From the cell containing the given text, extract its center point as [x, y] coordinate. 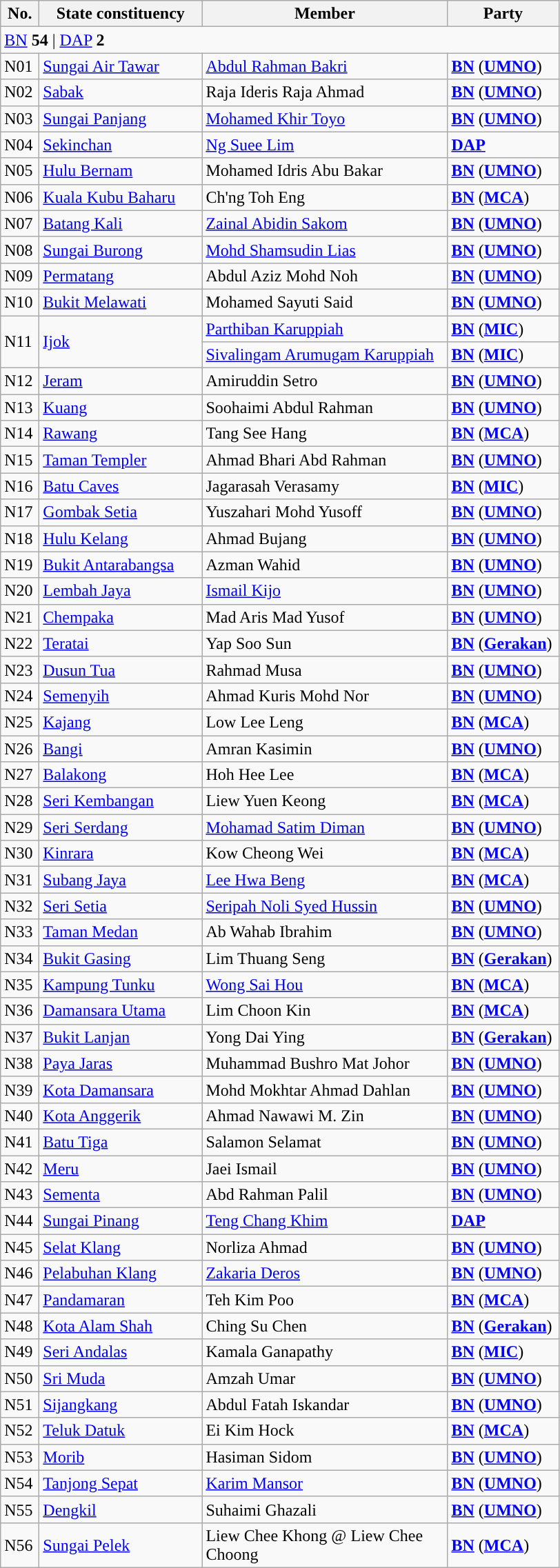
N19 [20, 565]
N11 [20, 342]
N06 [20, 197]
N55 [20, 1509]
N23 [20, 670]
Permatang [121, 276]
Tang See Hang [325, 434]
N38 [20, 1063]
Ahmad Nawawi M. Zin [325, 1116]
Ijok [121, 342]
Mohamad Satim Diman [325, 827]
Selat Klang [121, 1247]
Taman Medan [121, 932]
Ahmad Bhari Abd Rahman [325, 460]
Hulu Kelang [121, 539]
N33 [20, 932]
Mohd Shamsudin Lias [325, 250]
State constituency [121, 14]
N18 [20, 539]
Kinrara [121, 854]
BN 54 | DAP 2 [280, 40]
Raja Ideris Raja Ahmad [325, 92]
Mohamed Khir Toyo [325, 119]
Sungai Air Tawar [121, 66]
Sungai Pelek [121, 1545]
Lim Thuang Seng [325, 958]
Teratai [121, 643]
Parthiban Karuppiah [325, 329]
Kuala Kubu Baharu [121, 197]
Zainal Abidin Sakom [325, 223]
Kow Cheong Wei [325, 854]
Damansara Utama [121, 1011]
N20 [20, 591]
N39 [20, 1089]
Yuszahari Mohd Yusoff [325, 512]
Lim Choon Kin [325, 1011]
Teng Chang Khim [325, 1221]
Lee Hwa Beng [325, 880]
Ahmad Bujang [325, 539]
Teh Kim Poo [325, 1300]
Liew Yuen Keong [325, 801]
Seri Kembangan [121, 801]
Pandamaran [121, 1300]
Kota Alam Shah [121, 1326]
Abdul Aziz Mohd Noh [325, 276]
N35 [20, 985]
N48 [20, 1326]
Hoh Hee Lee [325, 775]
Abd Rahman Palil [325, 1195]
Sungai Panjang [121, 119]
Zakaria Deros [325, 1274]
Ahmad Kuris Mohd Nor [325, 696]
Seri Serdang [121, 827]
N46 [20, 1274]
N02 [20, 92]
Suhaimi Ghazali [325, 1509]
Salamon Selamat [325, 1142]
Bukit Melawati [121, 302]
N27 [20, 775]
N04 [20, 145]
Yong Dai Ying [325, 1037]
Amran Kasimin [325, 748]
Karim Mansor [325, 1483]
N03 [20, 119]
Hulu Bernam [121, 171]
N52 [20, 1431]
N53 [20, 1457]
N47 [20, 1300]
N22 [20, 643]
Norliza Ahmad [325, 1247]
Jagarasah Verasamy [325, 486]
N24 [20, 696]
N15 [20, 460]
Kuang [121, 408]
Member [325, 14]
Yap Soo Sun [325, 643]
Mohamed Sayuti Said [325, 302]
Batang Kali [121, 223]
Batu Tiga [121, 1142]
N16 [20, 486]
Balakong [121, 775]
Batu Caves [121, 486]
N07 [20, 223]
Party [503, 14]
Seri Setia [121, 906]
N29 [20, 827]
Amiruddin Setro [325, 381]
Kamala Ganapathy [325, 1352]
Ab Wahab Ibrahim [325, 932]
N40 [20, 1116]
N01 [20, 66]
Ching Su Chen [325, 1326]
N05 [20, 171]
Low Lee Leng [325, 722]
Ch'ng Toh Eng [325, 197]
No. [20, 14]
N49 [20, 1352]
Wong Sai Hou [325, 985]
Seripah Noli Syed Hussin [325, 906]
N08 [20, 250]
Sungai Burong [121, 250]
Sivalingam Arumugam Karuppiah [325, 355]
Mohamed Idris Abu Bakar [325, 171]
Ismail Kijo [325, 591]
Sekinchan [121, 145]
Bangi [121, 748]
N17 [20, 512]
N42 [20, 1169]
N43 [20, 1195]
Kota Damansara [121, 1089]
Mohd Mokhtar Ahmad Dahlan [325, 1089]
N34 [20, 958]
Abdul Fatah Iskandar [325, 1405]
N44 [20, 1221]
Ng Suee Lim [325, 145]
N25 [20, 722]
Sabak [121, 92]
N36 [20, 1011]
Subang Jaya [121, 880]
Teluk Datuk [121, 1431]
Abdul Rahman Bakri [325, 66]
N30 [20, 854]
Sementa [121, 1195]
Sri Muda [121, 1378]
N37 [20, 1037]
N26 [20, 748]
N14 [20, 434]
N41 [20, 1142]
Kota Anggerik [121, 1116]
Meru [121, 1169]
N12 [20, 381]
Lembah Jaya [121, 591]
Jaei Ismail [325, 1169]
Bukit Antarabangsa [121, 565]
Rawang [121, 434]
N09 [20, 276]
N31 [20, 880]
Liew Chee Khong @ Liew Chee Choong [325, 1545]
Soohaimi Abdul Rahman [325, 408]
Sijangkang [121, 1405]
N45 [20, 1247]
Morib [121, 1457]
Seri Andalas [121, 1352]
N10 [20, 302]
Muhammad Bushro Mat Johor [325, 1063]
Chempaka [121, 617]
Tanjong Sepat [121, 1483]
Amzah Umar [325, 1378]
Semenyih [121, 696]
N21 [20, 617]
N51 [20, 1405]
N28 [20, 801]
N13 [20, 408]
Ei Kim Hock [325, 1431]
Mad Aris Mad Yusof [325, 617]
Kajang [121, 722]
Paya Jaras [121, 1063]
Kampung Tunku [121, 985]
Rahmad Musa [325, 670]
Gombak Setia [121, 512]
Taman Templer [121, 460]
Bukit Lanjan [121, 1037]
Azman Wahid [325, 565]
Dengkil [121, 1509]
Jeram [121, 381]
Sungai Pinang [121, 1221]
Pelabuhan Klang [121, 1274]
Bukit Gasing [121, 958]
N56 [20, 1545]
N50 [20, 1378]
Hasiman Sidom [325, 1457]
N32 [20, 906]
N54 [20, 1483]
Dusun Tua [121, 670]
